From the cell containing the given text, extract its center point as (x, y) coordinate. 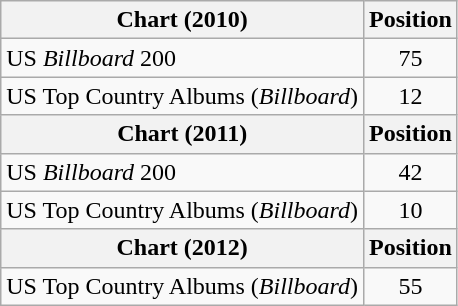
Chart (2012) (182, 248)
Chart (2010) (182, 20)
42 (411, 172)
12 (411, 96)
75 (411, 58)
10 (411, 210)
55 (411, 286)
Chart (2011) (182, 134)
